Locate the cell with the specified text and output its (X, Y) center coordinate. 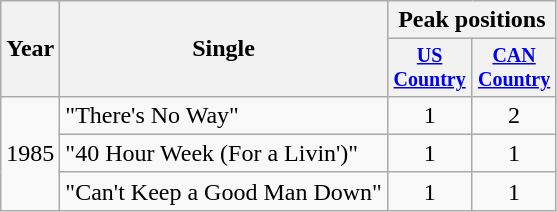
US Country (429, 68)
CAN Country (514, 68)
Year (30, 49)
"40 Hour Week (For a Livin')" (224, 153)
Single (224, 49)
1985 (30, 153)
"There's No Way" (224, 115)
"Can't Keep a Good Man Down" (224, 191)
2 (514, 115)
Peak positions (472, 20)
